Determine the [x, y] coordinate at the center of the cell enclosing the given text.  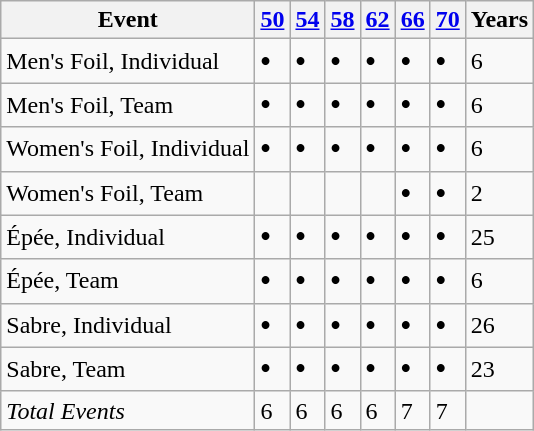
Women's Foil, Team [128, 193]
25 [499, 237]
Women's Foil, Individual [128, 149]
Event [128, 20]
2 [499, 193]
58 [342, 20]
Men's Foil, Team [128, 105]
66 [412, 20]
Épée, Team [128, 281]
Total Events [128, 410]
70 [448, 20]
Sabre, Individual [128, 325]
Years [499, 20]
Sabre, Team [128, 369]
54 [308, 20]
23 [499, 369]
Men's Foil, Individual [128, 61]
50 [272, 20]
Épée, Individual [128, 237]
26 [499, 325]
62 [378, 20]
